Capture the cell that displays the provided text and extract its (x, y) central coordinate. 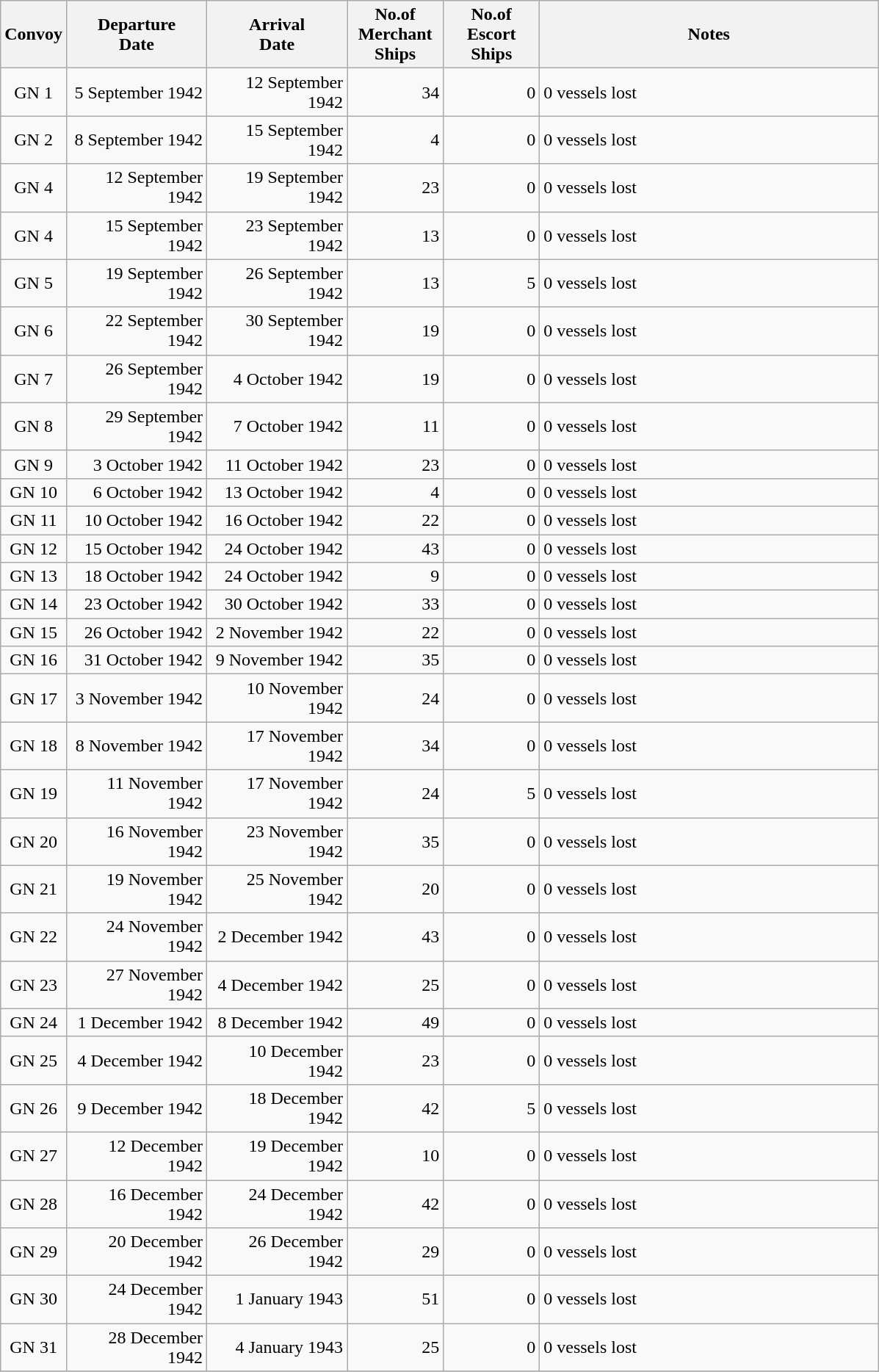
11 (395, 426)
GN 30 (34, 1300)
1 January 1943 (278, 1300)
GN 10 (34, 492)
GN 12 (34, 549)
3 November 1942 (137, 698)
10 (395, 1156)
ArrivalDate (278, 35)
9 December 1942 (137, 1108)
3 October 1942 (137, 464)
28 December 1942 (137, 1347)
10 December 1942 (278, 1061)
No.of Escort Ships (492, 35)
4 October 1942 (278, 379)
10 October 1942 (137, 520)
GN 23 (34, 984)
GN 21 (34, 889)
9 November 1942 (278, 660)
16 October 1942 (278, 520)
12 December 1942 (137, 1156)
16 November 1942 (137, 842)
GN 18 (34, 746)
6 October 1942 (137, 492)
GN 6 (34, 331)
22 September 1942 (137, 331)
27 November 1942 (137, 984)
GN 2 (34, 140)
26 October 1942 (137, 632)
GN 25 (34, 1061)
49 (395, 1022)
GN 20 (34, 842)
30 October 1942 (278, 604)
GN 17 (34, 698)
GN 29 (34, 1252)
GN 5 (34, 284)
GN 27 (34, 1156)
20 December 1942 (137, 1252)
2 November 1942 (278, 632)
DepartureDate (137, 35)
15 October 1942 (137, 549)
31 October 1942 (137, 660)
1 December 1942 (137, 1022)
23 September 1942 (278, 235)
GN 14 (34, 604)
19 December 1942 (278, 1156)
GN 1 (34, 93)
Convoy (34, 35)
GN 22 (34, 937)
16 December 1942 (137, 1203)
GN 31 (34, 1347)
No.of Merchant Ships (395, 35)
11 October 1942 (278, 464)
29 September 1942 (137, 426)
23 October 1942 (137, 604)
11 November 1942 (137, 793)
GN 26 (34, 1108)
10 November 1942 (278, 698)
GN 11 (34, 520)
8 November 1942 (137, 746)
GN 13 (34, 577)
18 October 1942 (137, 577)
23 November 1942 (278, 842)
24 November 1942 (137, 937)
GN 8 (34, 426)
25 November 1942 (278, 889)
30 September 1942 (278, 331)
GN 15 (34, 632)
5 September 1942 (137, 93)
19 November 1942 (137, 889)
GN 19 (34, 793)
20 (395, 889)
33 (395, 604)
26 December 1942 (278, 1252)
8 September 1942 (137, 140)
8 December 1942 (278, 1022)
GN 28 (34, 1203)
GN 24 (34, 1022)
GN 16 (34, 660)
51 (395, 1300)
13 October 1942 (278, 492)
18 December 1942 (278, 1108)
GN 7 (34, 379)
GN 9 (34, 464)
Notes (709, 35)
29 (395, 1252)
7 October 1942 (278, 426)
9 (395, 577)
2 December 1942 (278, 937)
4 January 1943 (278, 1347)
